Provide the [X, Y] coordinate of the cell's center where the given text is located.  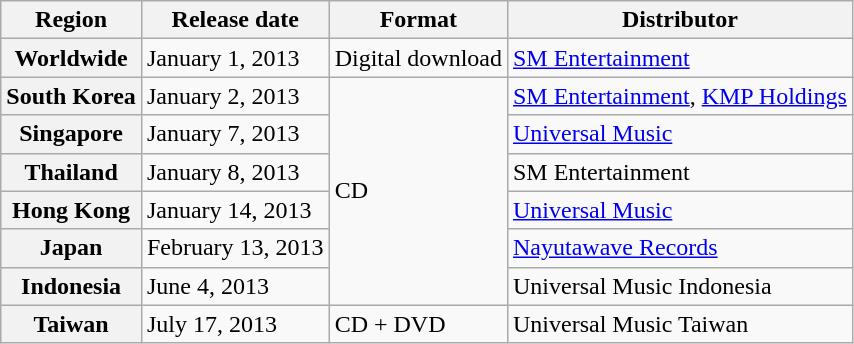
June 4, 2013 [235, 286]
January 2, 2013 [235, 96]
January 8, 2013 [235, 172]
Hong Kong [72, 210]
Taiwan [72, 324]
Nayutawave Records [680, 248]
Region [72, 20]
Thailand [72, 172]
Release date [235, 20]
January 14, 2013 [235, 210]
Digital download [418, 58]
Universal Music Taiwan [680, 324]
July 17, 2013 [235, 324]
Worldwide [72, 58]
Indonesia [72, 286]
January 7, 2013 [235, 134]
January 1, 2013 [235, 58]
Distributor [680, 20]
Universal Music Indonesia [680, 286]
Singapore [72, 134]
Format [418, 20]
Japan [72, 248]
SM Entertainment, KMP Holdings [680, 96]
South Korea [72, 96]
CD + DVD [418, 324]
CD [418, 191]
February 13, 2013 [235, 248]
